Return [x, y] of the center of cell containing provided text 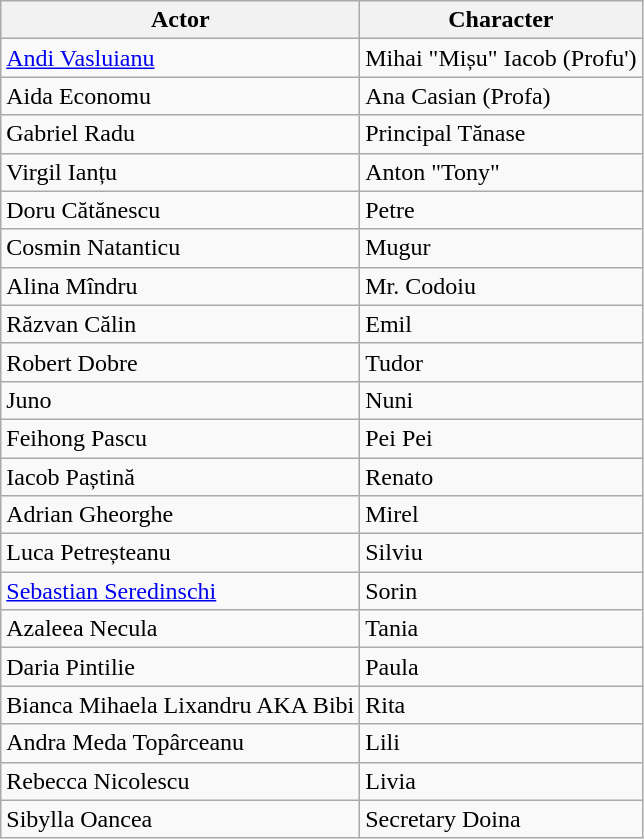
Sorin [501, 591]
Anton "Tony" [501, 172]
Lili [501, 743]
Feihong Pascu [180, 438]
Virgil Ianțu [180, 172]
Mirel [501, 515]
Silviu [501, 553]
Renato [501, 477]
Pei Pei [501, 438]
Tania [501, 629]
Bianca Mihaela Lixandru AKA Bibi [180, 705]
Juno [180, 400]
Actor [180, 20]
Mugur [501, 248]
Daria Pintilie [180, 667]
Iacob Paștină [180, 477]
Rebecca Nicolescu [180, 781]
Principal Tănase [501, 134]
Aida Economu [180, 96]
Secretary Doina [501, 819]
Sibylla Oancea [180, 819]
Alina Mîndru [180, 286]
Luca Petreșteanu [180, 553]
Livia [501, 781]
Cosmin Natanticu [180, 248]
Robert Dobre [180, 362]
Character [501, 20]
Doru Cătănescu [180, 210]
Andi Vasluianu [180, 58]
Mihai "Mișu" Iacob (Profu') [501, 58]
Gabriel Radu [180, 134]
Paula [501, 667]
Răzvan Călin [180, 324]
Adrian Gheorghe [180, 515]
Petre [501, 210]
Rita [501, 705]
Azaleea Necula [180, 629]
Emil [501, 324]
Andra Meda Topârceanu [180, 743]
Sebastian Seredinschi [180, 591]
Ana Casian (Profa) [501, 96]
Mr. Codoiu [501, 286]
Tudor [501, 362]
Nuni [501, 400]
